From the cell containing the given text, extract its center point as [X, Y] coordinate. 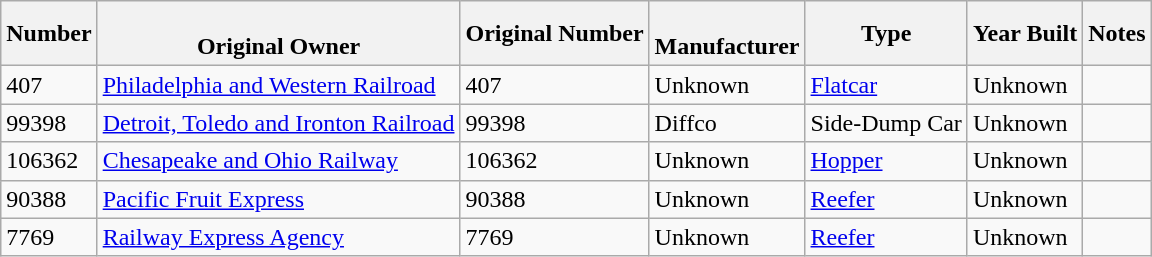
Year Built [1024, 34]
Notes [1117, 34]
Flatcar [886, 85]
Side-Dump Car [886, 123]
Number [49, 34]
Type [886, 34]
Pacific Fruit Express [278, 199]
Chesapeake and Ohio Railway [278, 161]
Philadelphia and Western Railroad [278, 85]
Diffco [727, 123]
Hopper [886, 161]
Railway Express Agency [278, 237]
Manufacturer [727, 34]
Original Number [554, 34]
Detroit, Toledo and Ironton Railroad [278, 123]
Original Owner [278, 34]
